Find where the given text appears and provide that cell's center as [x, y] coordinate. 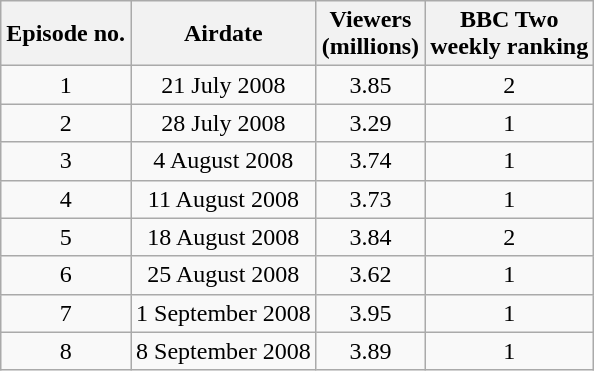
3.95 [370, 313]
Airdate [224, 34]
Viewers(millions) [370, 34]
7 [66, 313]
21 July 2008 [224, 85]
3.74 [370, 161]
18 August 2008 [224, 237]
5 [66, 237]
6 [66, 275]
25 August 2008 [224, 275]
3.62 [370, 275]
3.84 [370, 237]
3 [66, 161]
3.89 [370, 351]
4 August 2008 [224, 161]
8 September 2008 [224, 351]
28 July 2008 [224, 123]
3.73 [370, 199]
Episode no. [66, 34]
3.29 [370, 123]
BBC Twoweekly ranking [510, 34]
3.85 [370, 85]
8 [66, 351]
11 August 2008 [224, 199]
1 September 2008 [224, 313]
4 [66, 199]
